Scan for the cell matching the given text and deliver its (x, y) coordinate at center. 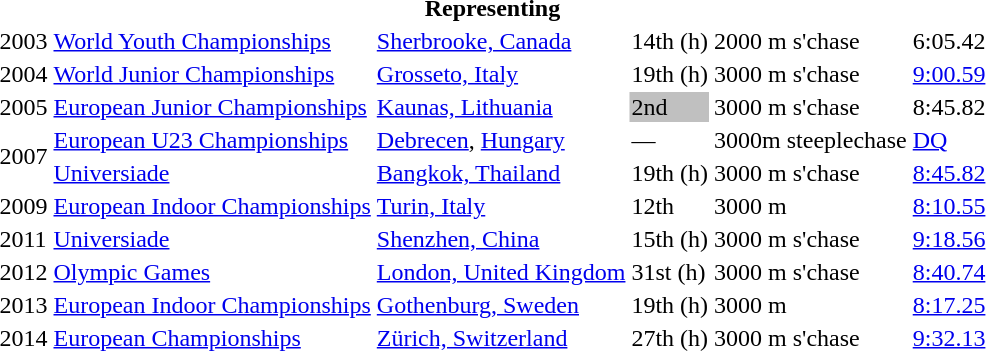
Olympic Games (212, 272)
Sherbrooke, Canada (501, 41)
World Junior Championships (212, 74)
Grosseto, Italy (501, 74)
World Youth Championships (212, 41)
12th (670, 206)
2nd (670, 107)
Debrecen, Hungary (501, 140)
3000m steeplechase (811, 140)
Shenzhen, China (501, 239)
31st (h) (670, 272)
Turin, Italy (501, 206)
Kaunas, Lithuania (501, 107)
— (670, 140)
Gothenburg, Sweden (501, 305)
London, United Kingdom (501, 272)
Bangkok, Thailand (501, 173)
2000 m s'chase (811, 41)
European U23 Championships (212, 140)
15th (h) (670, 239)
14th (h) (670, 41)
European Junior Championships (212, 107)
